Pinpoint the cell where the given text exists, returning its (x, y) midpoint coordinate. 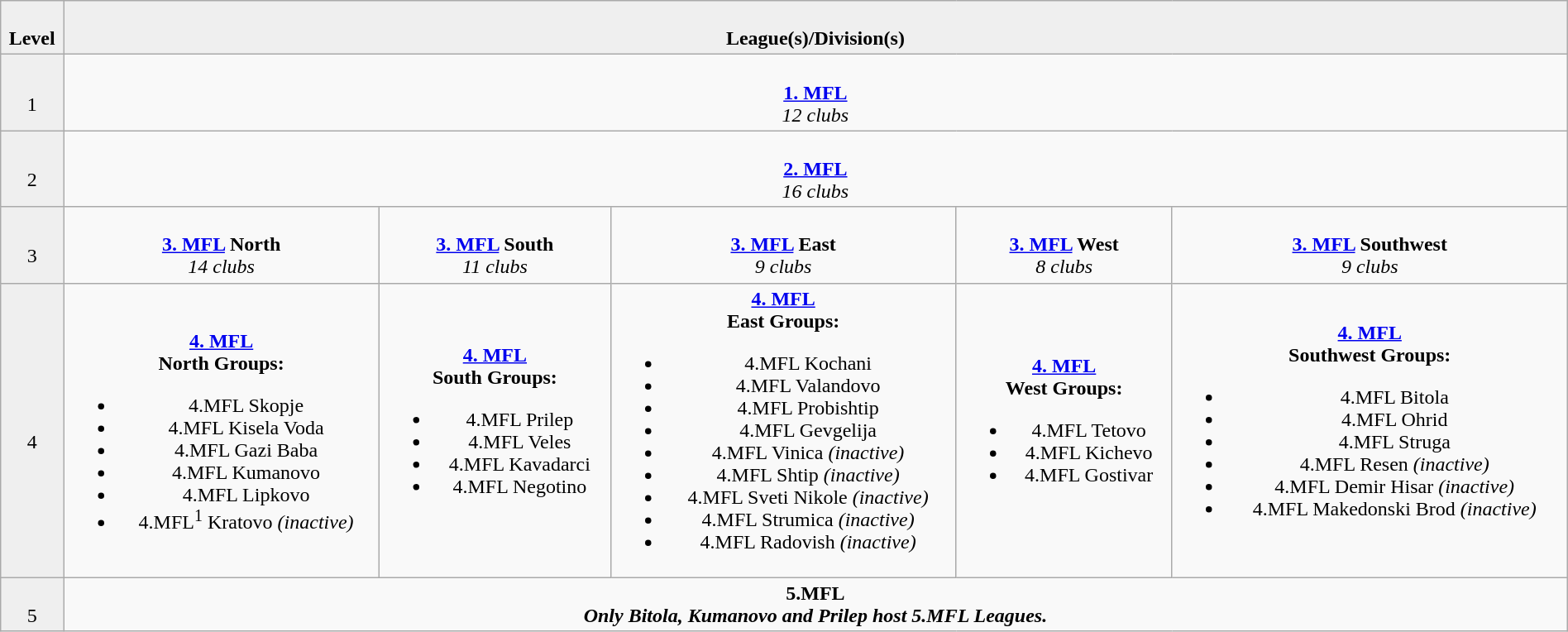
1. MFL 12 clubs (815, 93)
Level (32, 28)
1 (32, 93)
4. MFLSouth Groups:4.MFL Prilep4.MFL Veles4.MFL Kavadarci4.MFL Negotino (495, 430)
4. MFLWest Groups:4.MFL Tetovo4.MFL Kichevo4.MFL Gostivar (1064, 430)
3. MFL Southwest9 clubs (1370, 245)
5 (32, 604)
4. MFLNorth Groups:4.MFL Skopje4.MFL Kisela Voda4.MFL Gazi Baba4.MFL Kumanovo4.MFL Lipkovo4.MFL1 Kratovo (inactive) (222, 430)
4. MFLSouthwest Groups:4.MFL Bitola4.MFL Ohrid4.MFL Struga4.MFL Resen (inactive)4.MFL Demir Hisar (inactive)4.MFL Makedonski Brod (inactive) (1370, 430)
League(s)/Division(s) (815, 28)
3. MFL North14 clubs (222, 245)
3. MFL East9 clubs (783, 245)
4 (32, 430)
3. MFL South11 clubs (495, 245)
2 (32, 169)
3 (32, 245)
3. MFL West8 clubs (1064, 245)
5.MFLOnly Bitola, Kumanovo and Prilep host 5.MFL Leagues. (815, 604)
2. MFL 16 clubs (815, 169)
